Extract the [x, y] coordinate from the center of the cell holding the provided text.  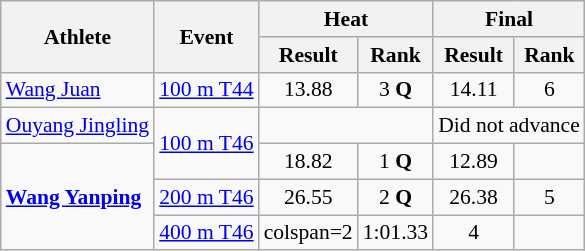
Ouyang Jingling [78, 126]
400 m T46 [206, 233]
13.88 [308, 90]
200 m T46 [206, 197]
colspan=2 [308, 233]
100 m T46 [206, 144]
6 [550, 90]
1:01.33 [396, 233]
5 [550, 197]
Event [206, 36]
Athlete [78, 36]
1 Q [396, 162]
Wang Yanping [78, 198]
2 Q [396, 197]
Did not advance [509, 126]
14.11 [474, 90]
3 Q [396, 90]
Wang Juan [78, 90]
26.55 [308, 197]
Final [509, 19]
12.89 [474, 162]
4 [474, 233]
18.82 [308, 162]
26.38 [474, 197]
100 m T44 [206, 90]
Heat [346, 19]
